From the cell containing the given text, extract its center point as [x, y] coordinate. 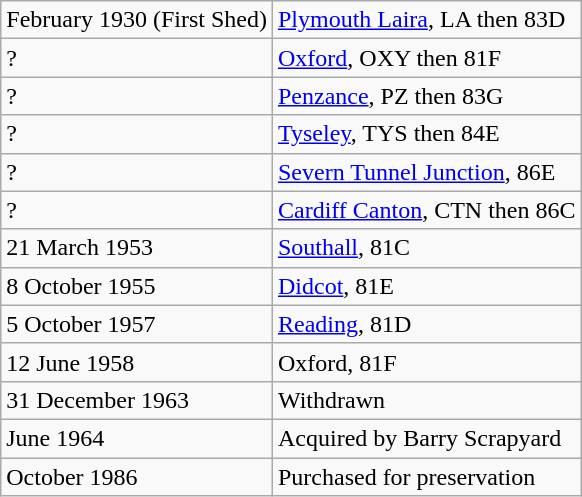
Acquired by Barry Scrapyard [426, 438]
February 1930 (First Shed) [137, 20]
21 March 1953 [137, 248]
June 1964 [137, 438]
Severn Tunnel Junction, 86E [426, 172]
5 October 1957 [137, 324]
Reading, 81D [426, 324]
Oxford, 81F [426, 362]
8 October 1955 [137, 286]
Plymouth Laira, LA then 83D [426, 20]
Didcot, 81E [426, 286]
31 December 1963 [137, 400]
Southall, 81C [426, 248]
Penzance, PZ then 83G [426, 96]
Cardiff Canton, CTN then 86C [426, 210]
12 June 1958 [137, 362]
Withdrawn [426, 400]
Oxford, OXY then 81F [426, 58]
Tyseley, TYS then 84E [426, 134]
Purchased for preservation [426, 477]
October 1986 [137, 477]
